For the text-containing cell, return its midpoint in [x, y] coordinate format. 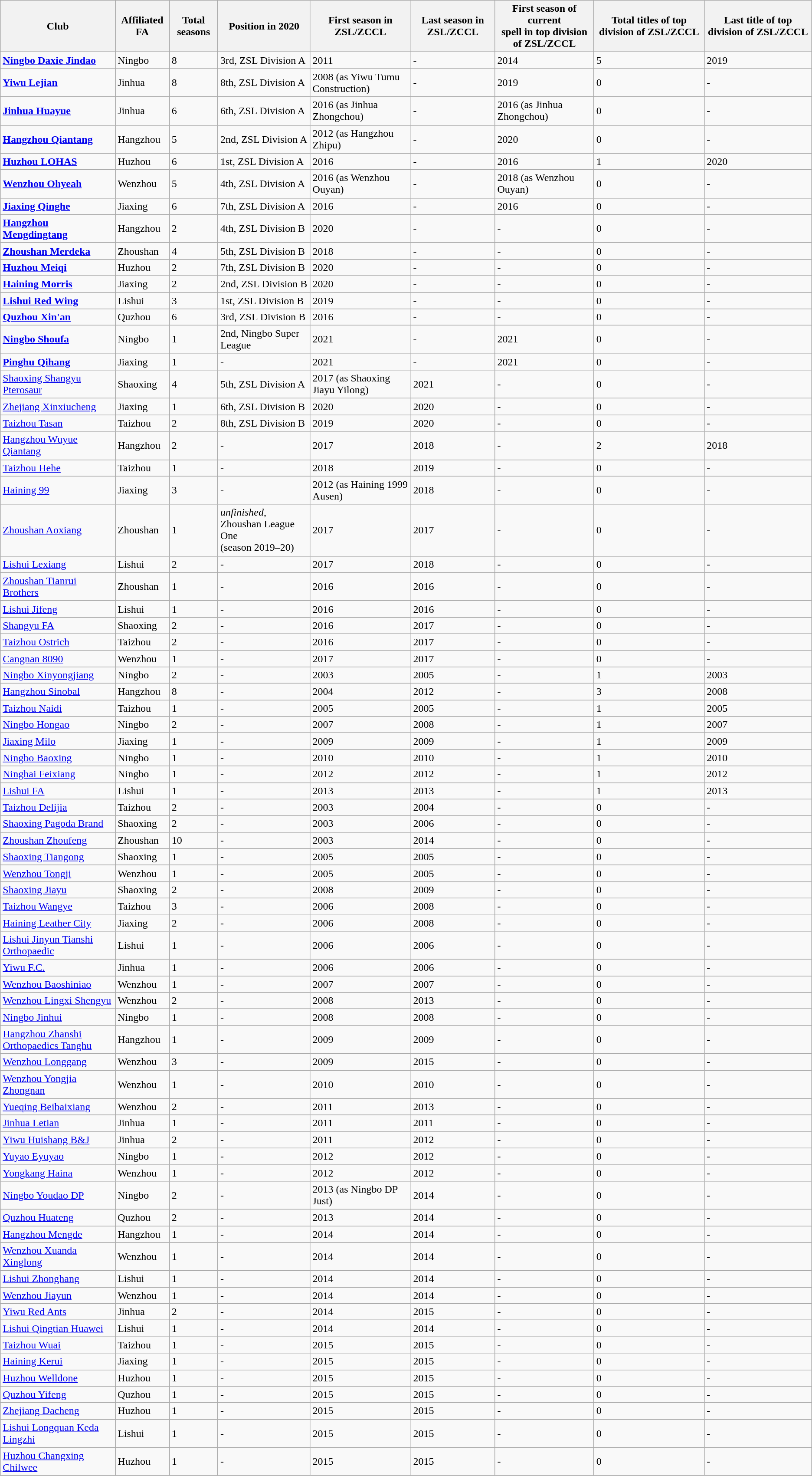
2008 (as Yiwu Tumu Construction) [360, 82]
2nd, ZSL Division A [264, 139]
2nd, ZSL Division B [264, 284]
Taizhou Naidi [58, 708]
Lishui Lexiang [58, 564]
Yongkang Haina [58, 1173]
Wenzhou Jiayun [58, 1295]
4th, ZSL Division B [264, 228]
Hangzhou Wuyue Qiantang [58, 445]
Ningbo Baoxing [58, 758]
3rd, ZSL Division B [264, 317]
1st, ZSL Division A [264, 161]
Lishui Longquan Keda Lingzhi [58, 1433]
Position in 2020 [264, 26]
Shaoxing Shangyu Pterosaur [58, 385]
2017 (as Shaoxing Jiayu Yilong) [360, 385]
Affiliated FA [142, 26]
4th, ZSL Division A [264, 184]
2013 (as Ningbo DP Just) [360, 1195]
Pinghu Qihang [58, 362]
Lishui Zhonghang [58, 1279]
Wenzhou Baoshiniao [58, 984]
Huzhou LOHAS [58, 161]
Zhoushan Merdeka [58, 251]
Shaoxing Jiayu [58, 890]
7th, ZSL Division B [264, 267]
6th, ZSL Division B [264, 407]
2016 (as Wenzhou Ouyan) [360, 184]
Wenzhou Tongji [58, 873]
Haining Morris [58, 284]
Ningbo Daxie Jindao [58, 60]
Taizhou Hehe [58, 468]
Yiwu Red Ants [58, 1312]
Wenzhou Lingxi Shengyu [58, 1001]
Last title of top division of ZSL/ZCCL [758, 26]
Haining 99 [58, 490]
Shangyu FA [58, 625]
Haining Kerui [58, 1361]
Huzhou Welldone [58, 1378]
Yiwu Lejian [58, 82]
Yiwu Huishang B&J [58, 1140]
Wenzhou Yongjia Zhongnan [58, 1084]
Ningbo Xinyongjiang [58, 675]
Zhoushan Tianrui Brothers [58, 587]
Haining Leather City [58, 923]
Ningbo Youdao DP [58, 1195]
Quzhou Xin'an [58, 317]
First season in ZSL/ZCCL [360, 26]
Lishui FA [58, 791]
Zhejiang Xinxiucheng [58, 407]
Hangzhou Mengde [58, 1234]
Hangzhou Mengdingtang [58, 228]
Taizhou Ostrich [58, 642]
Lishui Jinyun Tianshi Orthopaedic [58, 945]
Zhejiang Dacheng [58, 1411]
Shaoxing Pagoda Brand [58, 824]
2nd, Ningbo Super League [264, 339]
2018 (as Wenzhou Ouyan) [544, 184]
5th, ZSL Division B [264, 251]
6th, ZSL Division A [264, 111]
Hangzhou Qiantang [58, 139]
Last season in ZSL/ZCCL [453, 26]
Cangnan 8090 [58, 658]
8th, ZSL Division B [264, 423]
Wenzhou Longgang [58, 1062]
Shaoxing Tiangong [58, 857]
5th, ZSL Division A [264, 385]
Zhoushan Zhoufeng [58, 840]
Ningbo Hongao [58, 725]
2012 (as Hangzhou Zhipu) [360, 139]
Taizhou Delijia [58, 807]
10 [193, 840]
Jiaxing Milo [58, 741]
Ningbo Jinhui [58, 1017]
Wenzhou Xuanda Xinglong [58, 1257]
Yiwu F.C. [58, 968]
Hangzhou Sinobal [58, 692]
unfinished, Zhoushan League One(season 2019–20) [264, 530]
Jinhua Letian [58, 1123]
Ningbo Shoufa [58, 339]
1st, ZSL Division B [264, 301]
Quzhou Yifeng [58, 1394]
Taizhou Tasan [58, 423]
3rd, ZSL Division A [264, 60]
2012 (as Haining 1999 Ausen) [360, 490]
Yueqing Beibaixiang [58, 1107]
Jiaxing Qinghe [58, 206]
Ninghai Feixiang [58, 774]
Jinhua Huayue [58, 111]
Yuyao Eyuyao [58, 1156]
Lishui Jifeng [58, 609]
Taizhou Wuai [58, 1345]
First season of currentspell in top division of ZSL/ZCCL [544, 26]
Wenzhou Ohyeah [58, 184]
Club [58, 26]
Huzhou Changxing Chilwee [58, 1462]
Zhoushan Aoxiang [58, 530]
7th, ZSL Division A [264, 206]
Hangzhou Zhanshi Orthopaedics Tanghu [58, 1040]
Total seasons [193, 26]
Total titles of top division of ZSL/ZCCL [649, 26]
Huzhou Meiqi [58, 267]
8th, ZSL Division A [264, 82]
Quzhou Huateng [58, 1217]
Lishui Red Wing [58, 301]
Taizhou Wangye [58, 906]
Lishui Qingtian Huawei [58, 1328]
